Return the [X, Y] coordinate for the center point of the cell that contains the specified text.  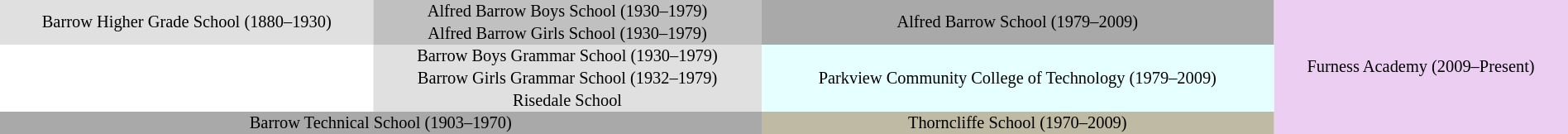
Alfred Barrow School (1979–2009) [1017, 22]
Barrow Higher Grade School (1880–1930) [187, 22]
Thorncliffe School (1970–2009) [1018, 122]
Alfred Barrow Girls School (1930–1979) [567, 33]
Furness Academy (2009–Present) [1421, 67]
Risedale School [567, 101]
Alfred Barrow Boys School (1930–1979) [567, 12]
Barrow Boys Grammar School (1930–1979) [567, 56]
Parkview Community College of Technology (1979–2009) [1018, 78]
Barrow Technical School (1903–1970) [380, 122]
Barrow Girls Grammar School (1932–1979) [567, 78]
